Output the [X, Y] coordinate of the center of the cell containing the given text.  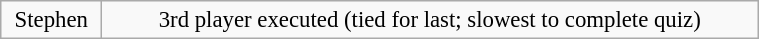
Stephen [51, 20]
3rd player executed (tied for last; slowest to complete quiz) [430, 20]
